Capture the cell that displays the provided text and extract its [x, y] central coordinate. 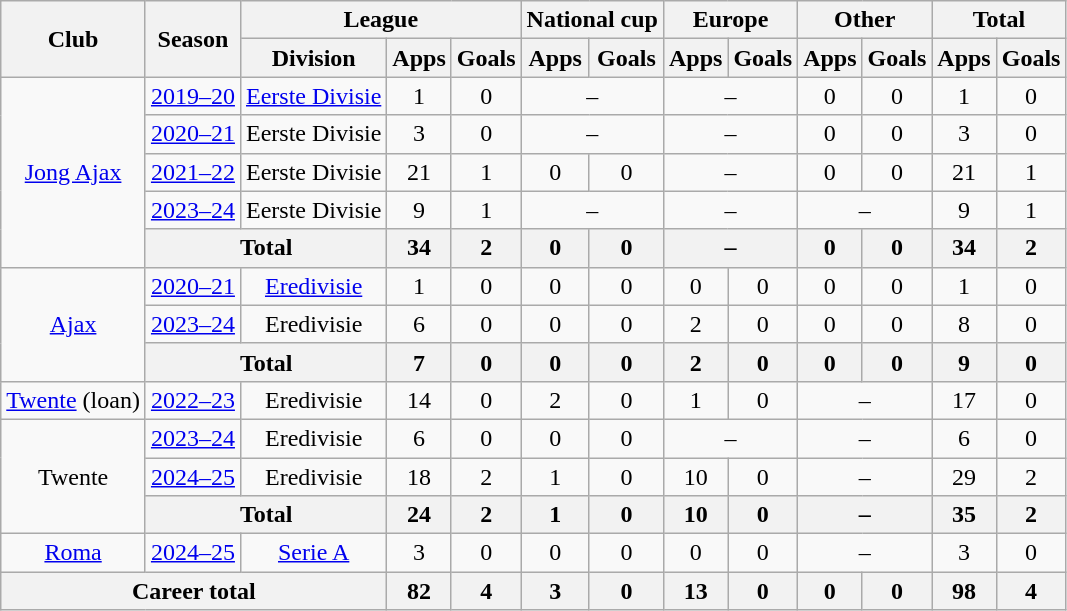
29 [964, 477]
Twente (loan) [74, 400]
82 [419, 591]
13 [695, 591]
2021–22 [192, 172]
98 [964, 591]
Club [74, 39]
7 [419, 362]
Twente [74, 476]
Roma [74, 553]
35 [964, 515]
National cup [592, 20]
Jong Ajax [74, 172]
Ajax [74, 324]
Career total [194, 591]
8 [964, 324]
2022–23 [192, 400]
18 [419, 477]
Europe [730, 20]
League [380, 20]
Division [313, 58]
24 [419, 515]
14 [419, 400]
17 [964, 400]
Other [865, 20]
Serie A [313, 553]
2019–20 [192, 96]
Season [192, 39]
